Pinpoint the cell where the given text exists, returning its (X, Y) midpoint coordinate. 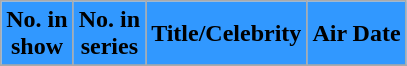
Air Date (356, 34)
No. in show (37, 34)
Title/Celebrity (226, 34)
No. in series (109, 34)
